Capture the cell that displays the provided text and extract its [X, Y] central coordinate. 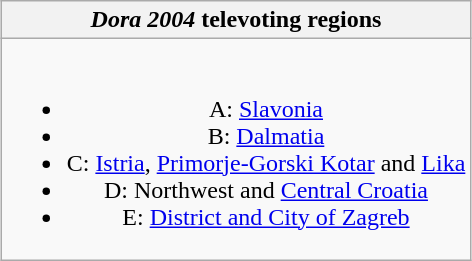
Dora 2004 televoting regions [236, 20]
A: SlavoniaB: DalmatiaC: Istria, Primorje-Gorski Kotar and LikaD: Northwest and Central CroatiaE: District and City of Zagreb [236, 150]
